Locate the cell with the specified text and output its [x, y] center coordinate. 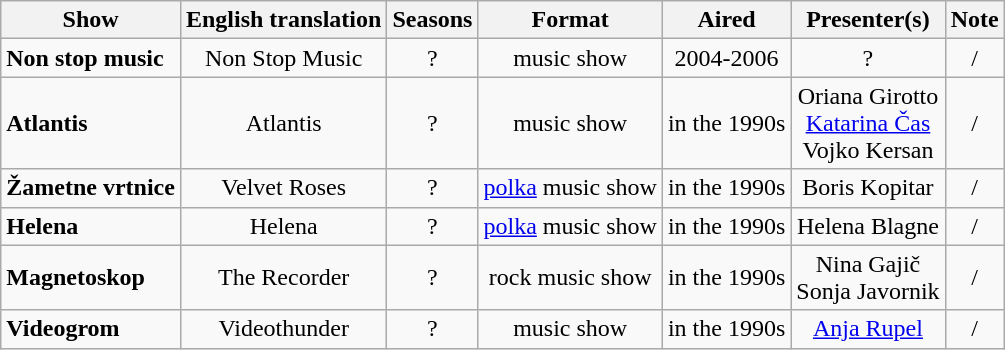
Velvet Roses [283, 188]
Aired [726, 20]
Seasons [432, 20]
Oriana GirottoKatarina ČasVojko Kersan [868, 123]
Format [570, 20]
The Recorder [283, 278]
Žametne vrtnice [91, 188]
Note [974, 20]
Presenter(s) [868, 20]
English translation [283, 20]
Videothunder [283, 329]
Nina GajičSonja Javornik [868, 278]
Show [91, 20]
Anja Rupel [868, 329]
Non stop music [91, 58]
2004-2006 [726, 58]
Magnetoskop [91, 278]
Helena Blagne [868, 226]
rock music show [570, 278]
Boris Kopitar [868, 188]
Non Stop Music [283, 58]
Videogrom [91, 329]
